Locate the cell with the specified text and output its (X, Y) center coordinate. 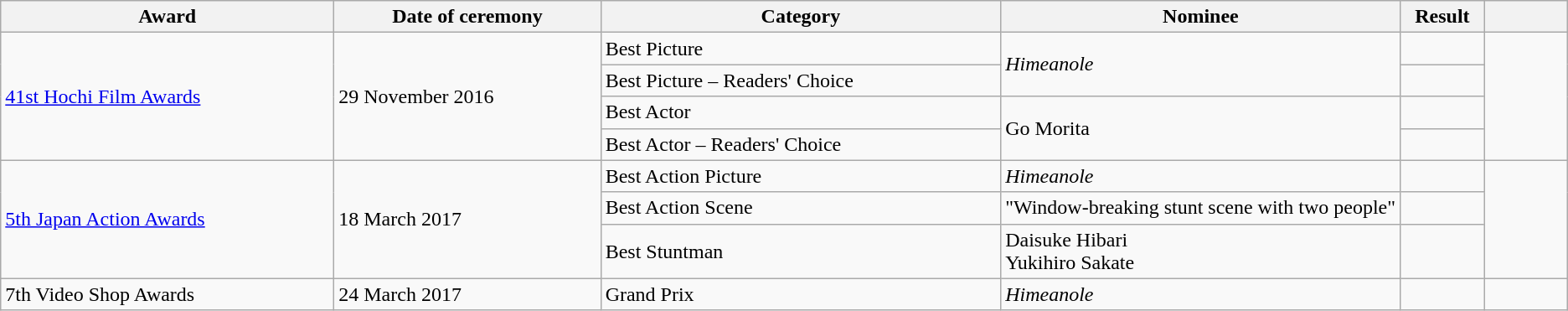
Best Action Picture (801, 176)
24 March 2017 (467, 294)
18 March 2017 (467, 220)
Best Actor – Readers' Choice (801, 144)
Best Picture (801, 49)
5th Japan Action Awards (168, 220)
7th Video Shop Awards (168, 294)
Date of ceremony (467, 17)
Daisuke Hibari Yukihiro Sakate (1201, 251)
Best Actor (801, 112)
Grand Prix (801, 294)
Result (1442, 17)
"Window-breaking stunt scene with two people" (1201, 208)
Award (168, 17)
Best Stuntman (801, 251)
Best Action Scene (801, 208)
Go Morita (1201, 128)
29 November 2016 (467, 96)
Nominee (1201, 17)
Best Picture – Readers' Choice (801, 80)
41st Hochi Film Awards (168, 96)
Category (801, 17)
